Extract the [x, y] coordinate from the center of the cell holding the provided text.  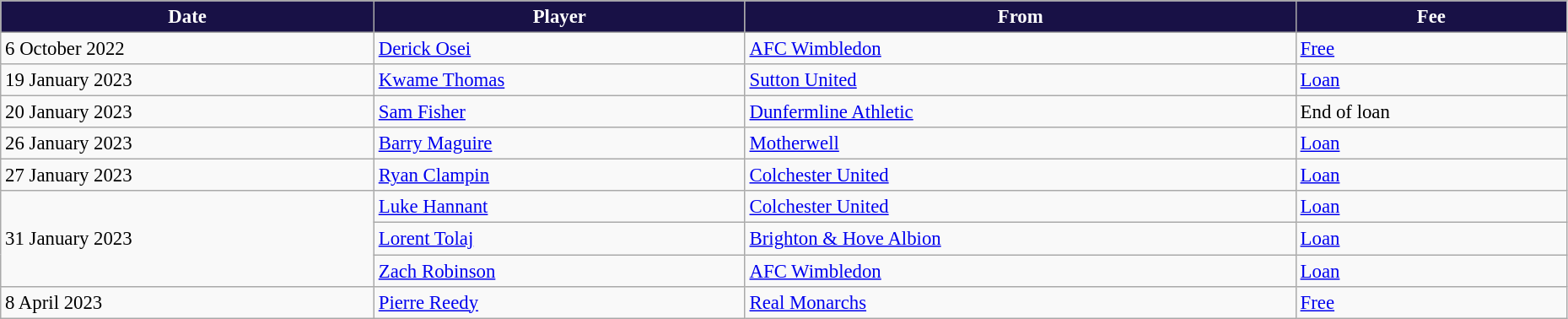
Pierre Reedy [559, 302]
Player [559, 17]
Luke Hannant [559, 207]
Dunfermline Athletic [1021, 112]
27 January 2023 [187, 176]
20 January 2023 [187, 112]
26 January 2023 [187, 143]
Fee [1431, 17]
Sam Fisher [559, 112]
19 January 2023 [187, 80]
8 April 2023 [187, 302]
Sutton United [1021, 80]
Kwame Thomas [559, 80]
6 October 2022 [187, 49]
End of loan [1431, 112]
Brighton & Hove Albion [1021, 239]
31 January 2023 [187, 238]
Barry Maguire [559, 143]
Real Monarchs [1021, 302]
Date [187, 17]
Motherwell [1021, 143]
Lorent Tolaj [559, 239]
Zach Robinson [559, 271]
From [1021, 17]
Derick Osei [559, 49]
Ryan Clampin [559, 176]
